Pinpoint the cell where the given text exists, returning its (x, y) midpoint coordinate. 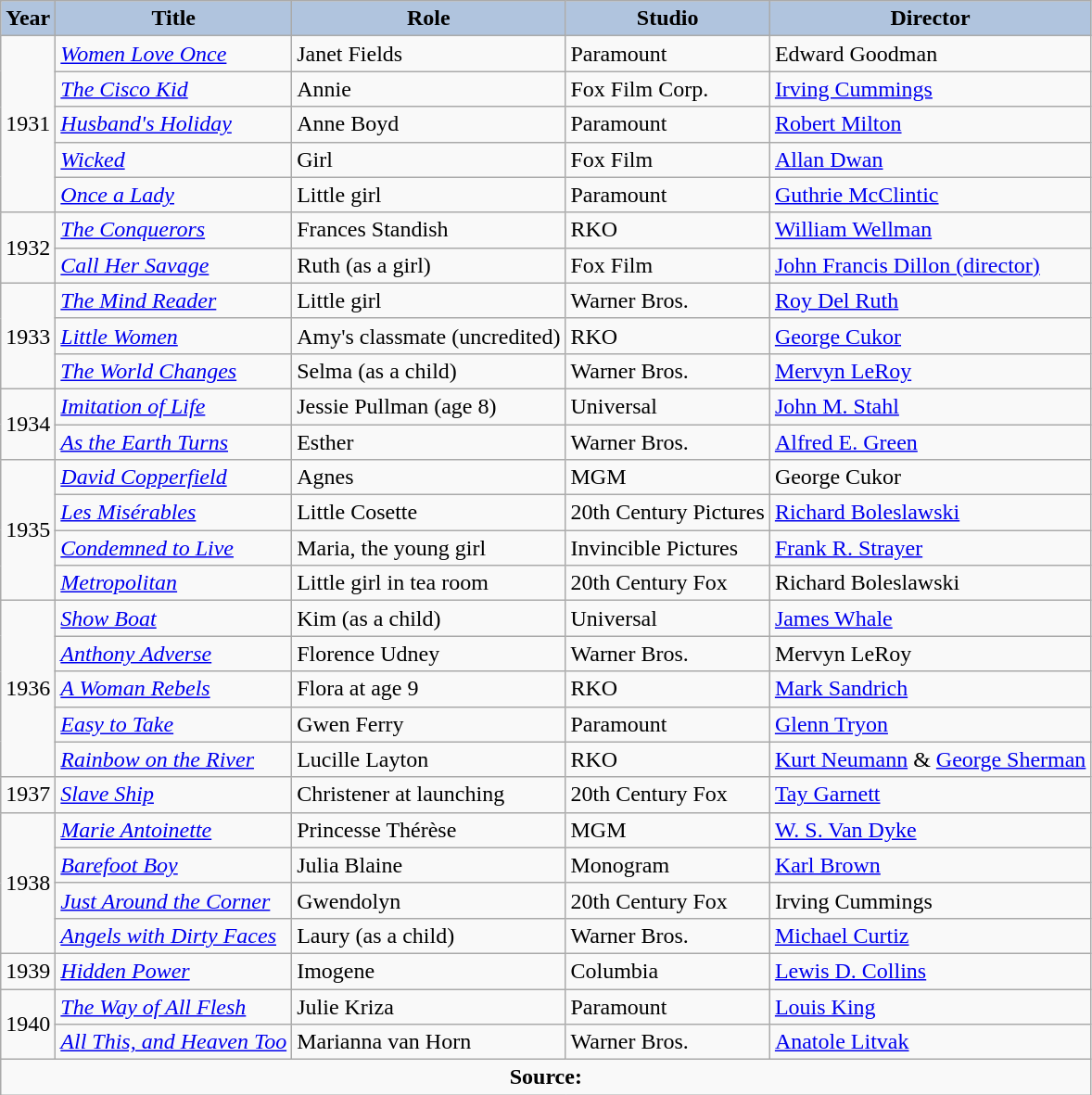
Metropolitan (174, 583)
Call Her Savage (174, 265)
Glenn Tryon (931, 724)
Rainbow on the River (174, 759)
Monogram (667, 865)
Director (931, 19)
Imitation of Life (174, 406)
Florence Udney (428, 654)
A Woman Rebels (174, 689)
Maria, the young girl (428, 548)
Little Cosette (428, 513)
Julie Kriza (428, 1006)
The Mind Reader (174, 300)
Julia Blaine (428, 865)
Kim (as a child) (428, 618)
Show Boat (174, 618)
Les Misérables (174, 513)
The World Changes (174, 371)
The Way of All Flesh (174, 1006)
Agnes (428, 477)
Mark Sandrich (931, 689)
1938 (28, 883)
Laury (as a child) (428, 936)
1931 (28, 124)
Lewis D. Collins (931, 971)
Lucille Layton (428, 759)
1932 (28, 248)
Anthony Adverse (174, 654)
Wicked (174, 159)
William Wellman (931, 230)
Janet Fields (428, 54)
Frank R. Strayer (931, 548)
Marianna van Horn (428, 1042)
Princesse Thérèse (428, 830)
Barefoot Boy (174, 865)
Louis King (931, 1006)
David Copperfield (174, 477)
1936 (28, 689)
Role (428, 19)
1933 (28, 336)
Marie Antoinette (174, 830)
Karl Brown (931, 865)
Robert Milton (931, 124)
W. S. Van Dyke (931, 830)
As the Earth Turns (174, 442)
All This, and Heaven Too (174, 1042)
Year (28, 19)
Invincible Pictures (667, 548)
John M. Stahl (931, 406)
Guthrie McClintic (931, 195)
Jessie Pullman (age 8) (428, 406)
Husband's Holiday (174, 124)
Roy Del Ruth (931, 300)
1939 (28, 971)
Anatole Litvak (931, 1042)
1940 (28, 1024)
20th Century Pictures (667, 513)
Annie (428, 89)
Girl (428, 159)
Studio (667, 19)
Hidden Power (174, 971)
Esther (428, 442)
Title (174, 19)
Alfred E. Green (931, 442)
Ruth (as a girl) (428, 265)
Gwendolyn (428, 900)
Women Love Once (174, 54)
Michael Curtiz (931, 936)
Once a Lady (174, 195)
James Whale (931, 618)
Amy's classmate (uncredited) (428, 336)
Frances Standish (428, 230)
1935 (28, 530)
The Conquerors (174, 230)
1937 (28, 795)
Allan Dwan (931, 159)
Easy to Take (174, 724)
Flora at age 9 (428, 689)
Christener at launching (428, 795)
Imogene (428, 971)
Tay Garnett (931, 795)
Slave Ship (174, 795)
Fox Film Corp. (667, 89)
Condemned to Live (174, 548)
Angels with Dirty Faces (174, 936)
1934 (28, 424)
Columbia (667, 971)
Anne Boyd (428, 124)
Just Around the Corner (174, 900)
Little girl in tea room (428, 583)
Selma (as a child) (428, 371)
Edward Goodman (931, 54)
Source: (546, 1077)
Little Women (174, 336)
John Francis Dillon (director) (931, 265)
Gwen Ferry (428, 724)
The Cisco Kid (174, 89)
Kurt Neumann & George Sherman (931, 759)
